Capture the cell that displays the provided text and extract its (x, y) central coordinate. 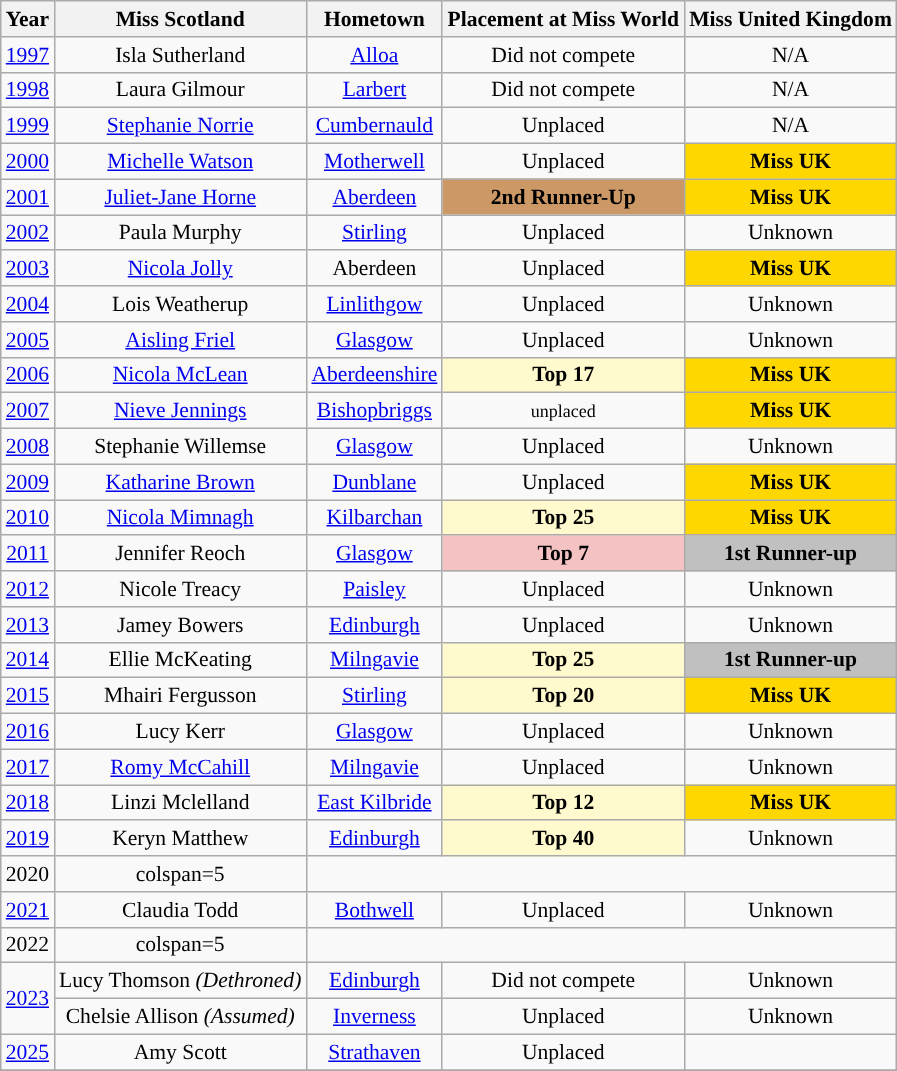
Aisling Friel (180, 340)
2010 (28, 518)
Paisley (374, 589)
Nicola Mimnagh (180, 518)
Jennifer Reoch (180, 554)
Aberdeenshire (374, 375)
2015 (28, 696)
Placement at Miss World (563, 19)
Top 17 (563, 375)
Michelle Watson (180, 162)
2018 (28, 803)
2019 (28, 839)
unplaced (563, 411)
2003 (28, 269)
Lucy Thomson (Dethroned) (180, 981)
Nicola McLean (180, 375)
2014 (28, 660)
2016 (28, 732)
2009 (28, 482)
Top 40 (563, 839)
Inverness (374, 1017)
2008 (28, 447)
2002 (28, 233)
Motherwell (374, 162)
2001 (28, 197)
2006 (28, 375)
2004 (28, 304)
Paula Murphy (180, 233)
2021 (28, 910)
Isla Sutherland (180, 55)
2000 (28, 162)
2022 (28, 945)
Katharine Brown (180, 482)
1999 (28, 126)
2025 (28, 1052)
Mhairi Fergusson (180, 696)
Romy McCahill (180, 767)
2nd Runner-Up (563, 197)
1997 (28, 55)
Claudia Todd (180, 910)
Linlithgow (374, 304)
Ellie McKeating (180, 660)
Miss United Kingdom (790, 19)
2005 (28, 340)
2012 (28, 589)
Larbert (374, 90)
Laura Gilmour (180, 90)
Miss Scotland (180, 19)
Linzi Mclelland (180, 803)
Lois Weatherup (180, 304)
Keryn Matthew (180, 839)
Juliet-Jane Horne (180, 197)
Bishopbriggs (374, 411)
Bothwell (374, 910)
Kilbarchan (374, 518)
Year (28, 19)
1998 (28, 90)
2007 (28, 411)
Stephanie Norrie (180, 126)
Top 7 (563, 554)
Nieve Jennings (180, 411)
2023 (28, 998)
Top 12 (563, 803)
Chelsie Allison (Assumed) (180, 1017)
Jamey Bowers (180, 625)
Dunblane (374, 482)
2013 (28, 625)
2017 (28, 767)
East Kilbride (374, 803)
Strathaven (374, 1052)
Nicole Treacy (180, 589)
Cumbernauld (374, 126)
Amy Scott (180, 1052)
Alloa (374, 55)
2011 (28, 554)
Stephanie Willemse (180, 447)
Lucy Kerr (180, 732)
Hometown (374, 19)
Top 20 (563, 696)
2020 (28, 874)
Nicola Jolly (180, 269)
